Output the [x, y] coordinate of the center of the cell containing the given text.  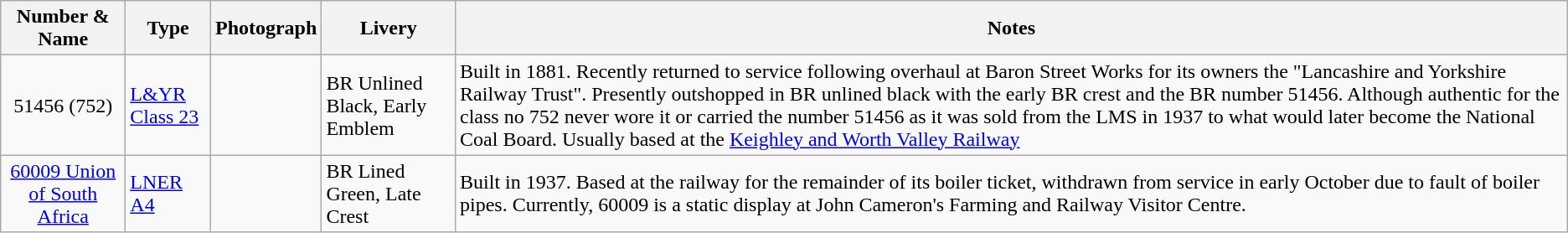
Number & Name [64, 28]
LNER A4 [168, 194]
60009 Union of South Africa [64, 194]
Livery [389, 28]
51456 (752) [64, 106]
BR Unlined Black, Early Emblem [389, 106]
BR Lined Green, Late Crest [389, 194]
Photograph [266, 28]
L&YR Class 23 [168, 106]
Notes [1012, 28]
Type [168, 28]
